Identify which cell holds the provided text, then report its [X, Y] central coordinate. 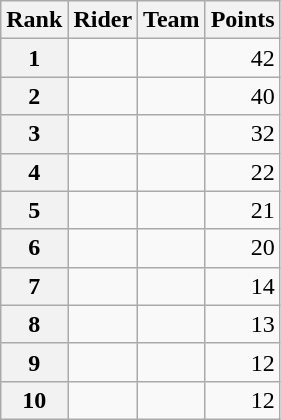
5 [34, 210]
2 [34, 96]
13 [242, 324]
21 [242, 210]
3 [34, 134]
6 [34, 248]
7 [34, 286]
40 [242, 96]
4 [34, 172]
Rank [34, 20]
9 [34, 362]
8 [34, 324]
32 [242, 134]
20 [242, 248]
42 [242, 58]
22 [242, 172]
14 [242, 286]
10 [34, 400]
Team [172, 20]
Points [242, 20]
1 [34, 58]
Rider [103, 20]
